Determine the (X, Y) coordinate at the center of the cell enclosing the given text.  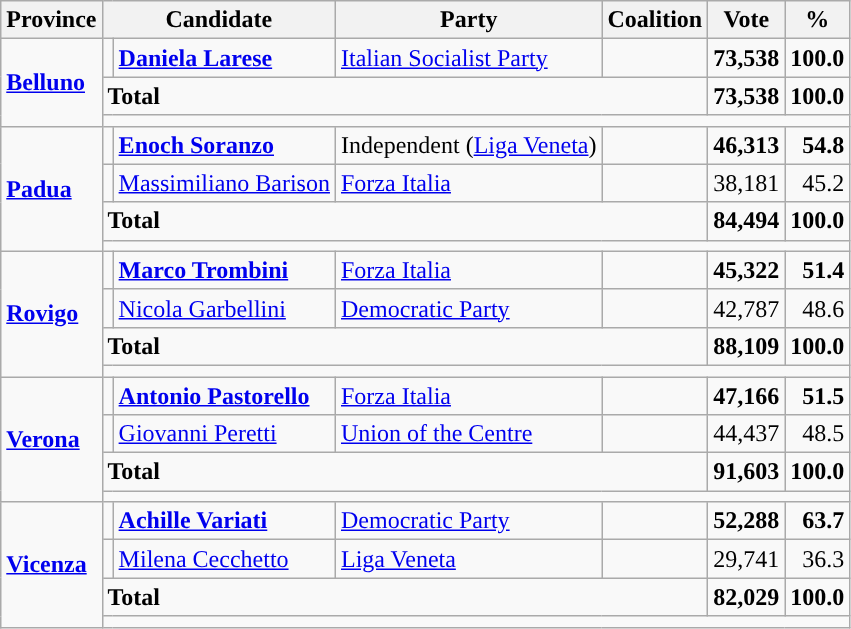
54.8 (818, 145)
Achille Variati (224, 521)
Giovanni Peretti (224, 434)
Independent (Liga Veneta) (468, 145)
52,288 (746, 521)
Vicenza (52, 564)
38,181 (746, 183)
42,787 (746, 308)
Italian Socialist Party (468, 58)
Padua (52, 188)
Rovigo (52, 314)
51.4 (818, 270)
29,741 (746, 559)
Liga Veneta (468, 559)
51.5 (818, 395)
44,437 (746, 434)
% (818, 20)
36.3 (818, 559)
88,109 (746, 346)
Marco Trombini (224, 270)
Belluno (52, 82)
Massimiliano Barison (224, 183)
Coalition (655, 20)
82,029 (746, 597)
Milena Cecchetto (224, 559)
Vote (746, 20)
Union of the Centre (468, 434)
Antonio Pastorello (224, 395)
45,322 (746, 270)
Enoch Soranzo (224, 145)
Daniela Larese (224, 58)
Verona (52, 438)
Party (468, 20)
84,494 (746, 221)
Nicola Garbellini (224, 308)
47,166 (746, 395)
91,603 (746, 472)
48.5 (818, 434)
Candidate (218, 20)
46,313 (746, 145)
48.6 (818, 308)
63.7 (818, 521)
Province (52, 20)
45.2 (818, 183)
